Scan for the cell matching the given text and deliver its [X, Y] coordinate at center. 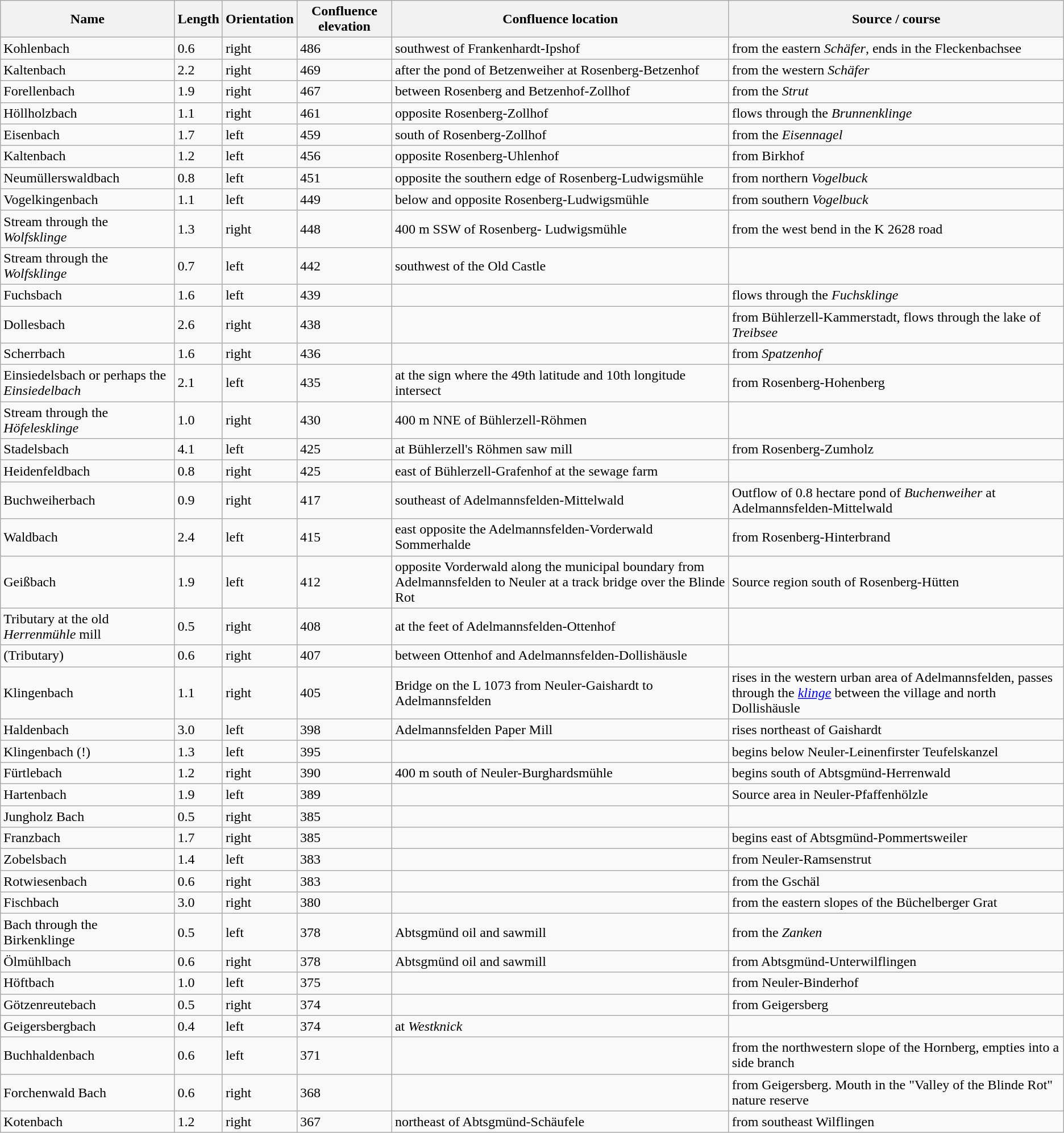
opposite the southern edge of Rosenberg-Ludwigsmühle [560, 178]
from southeast Wilflingen [896, 1122]
from Rosenberg-Hinterbrand [896, 538]
375 [344, 983]
2.2 [198, 70]
after the pond of Betzenweiher at Rosenberg-Betzenhof [560, 70]
Bridge on the L 1073 from Neuler-Gaishardt to Adelmannsfelden [560, 693]
486 [344, 48]
Length [198, 19]
Haldenbach [88, 730]
from the Eisennagel [896, 135]
Adelmannsfelden Paper Mill [560, 730]
Source area in Neuler-Pfaffenhölzle [896, 794]
0.9 [198, 500]
Eisenbach [88, 135]
(Tributary) [88, 656]
0.4 [198, 1026]
390 [344, 773]
Buchweiherbach [88, 500]
449 [344, 199]
from Geigersberg. Mouth in the "Valley of the Blinde Rot" nature reserve [896, 1092]
400 m NNE of Bühlerzell-Röhmen [560, 420]
4.1 [198, 449]
Götzenreutebach [88, 1005]
367 [344, 1122]
from the Strut [896, 91]
2.6 [198, 324]
begins east of Abtsgmünd-Pommertsweiler [896, 838]
southwest of the Old Castle [560, 266]
Orientation [259, 19]
2.4 [198, 538]
Forchenwald Bach [88, 1092]
Confluence elevation [344, 19]
southeast of Adelmannsfelden-Mittelwald [560, 500]
Name [88, 19]
Geißbach [88, 582]
rises in the western urban area of Adelmannsfelden, passes through the klinge between the village and north Dollishäusle [896, 693]
1.4 [198, 860]
442 [344, 266]
400 m SSW of Rosenberg- Ludwigsmühle [560, 228]
389 [344, 794]
436 [344, 354]
371 [344, 1056]
at Bühlerzell's Röhmen saw mill [560, 449]
flows through the Brunnenklinge [896, 113]
from Geigersberg [896, 1005]
Ölmühlbach [88, 961]
380 [344, 903]
east of Bühlerzell-Grafenhof at the sewage farm [560, 471]
begins below Neuler-Leinenfirster Teufelskanzel [896, 751]
Waldbach [88, 538]
Bach through the Birkenklinge [88, 932]
Source region south of Rosenberg-Hütten [896, 582]
398 [344, 730]
456 [344, 156]
Fürtlebach [88, 773]
Outflow of 0.8 hectare pond of Buchenweiher at Adelmannsfelden-Mittelwald [896, 500]
395 [344, 751]
435 [344, 383]
Fuchsbach [88, 295]
Stream through the Höfelesklinge [88, 420]
Buchhaldenbach [88, 1056]
from Rosenberg-Zumholz [896, 449]
448 [344, 228]
from Neuler-Ramsenstrut [896, 860]
between Rosenberg and Betzenhof-Zollhof [560, 91]
430 [344, 420]
at the sign where the 49th latitude and 10th longitude intersect [560, 383]
rises northeast of Gaishardt [896, 730]
467 [344, 91]
from Abtsgmünd-Unterwilflingen [896, 961]
from southern Vogelbuck [896, 199]
from the eastern Schäfer, ends in the Fleckenbachsee [896, 48]
Forellenbach [88, 91]
Stadelsbach [88, 449]
opposite Rosenberg-Uhlenhof [560, 156]
2.1 [198, 383]
405 [344, 693]
from the western Schäfer [896, 70]
northeast of Abtsgmünd-Schäufele [560, 1122]
below and opposite Rosenberg-Ludwigsmühle [560, 199]
from the northwestern slope of the Hornberg, empties into a side branch [896, 1056]
Fischbach [88, 903]
Source / course [896, 19]
Heidenfeldbach [88, 471]
Vogelkingenbach [88, 199]
from Spatzenhof [896, 354]
south of Rosenberg-Zollhof [560, 135]
flows through the Fuchsklinge [896, 295]
Rotwiesenbach [88, 881]
Einsiedelsbach or perhaps the Einsiedelbach [88, 383]
Confluence location [560, 19]
461 [344, 113]
Tributary at the old Herrenmühle mill [88, 626]
from Rosenberg-Hohenberg [896, 383]
408 [344, 626]
Geigersbergbach [88, 1026]
Jungholz Bach [88, 817]
469 [344, 70]
from the west bend in the K 2628 road [896, 228]
415 [344, 538]
east opposite the Adelmannsfelden-Vorderwald Sommerhalde [560, 538]
at Westknick [560, 1026]
Höllholzbach [88, 113]
412 [344, 582]
438 [344, 324]
Klingenbach (!) [88, 751]
0.7 [198, 266]
417 [344, 500]
between Ottenhof and Adelmannsfelden-Dollishäusle [560, 656]
southwest of Frankenhardt-Ipshof [560, 48]
Klingenbach [88, 693]
at the feet of Adelmannsfelden-Ottenhof [560, 626]
451 [344, 178]
Hartenbach [88, 794]
368 [344, 1092]
Franzbach [88, 838]
459 [344, 135]
400 m south of Neuler-Burghardsmühle [560, 773]
Dollesbach [88, 324]
Scherrbach [88, 354]
Neumüllerswaldbach [88, 178]
Kotenbach [88, 1122]
from the Gschäl [896, 881]
begins south of Abtsgmünd-Herrenwald [896, 773]
from northern Vogelbuck [896, 178]
opposite Vorderwald along the municipal boundary from Adelmannsfelden to Neuler at a track bridge over the Blinde Rot [560, 582]
Zobelsbach [88, 860]
407 [344, 656]
from the Zanken [896, 932]
from Birkhof [896, 156]
from Neuler-Binderhof [896, 983]
from the eastern slopes of the Büchelberger Grat [896, 903]
439 [344, 295]
Kohlenbach [88, 48]
opposite Rosenberg-Zollhof [560, 113]
from Bühlerzell-Kammerstadt, flows through the lake of Treibsee [896, 324]
Höftbach [88, 983]
